Search for the cell housing the specified text and yield its (x, y) center coordinate. 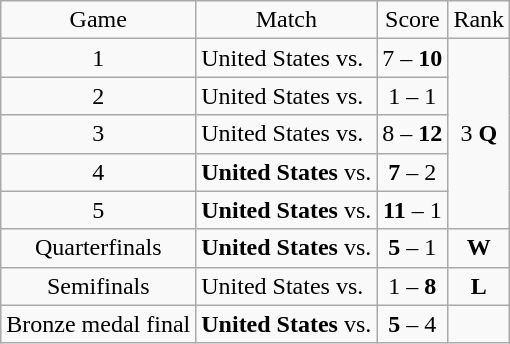
1 – 8 (412, 286)
5 – 4 (412, 324)
Bronze medal final (98, 324)
8 – 12 (412, 134)
4 (98, 172)
L (479, 286)
Quarterfinals (98, 248)
2 (98, 96)
11 – 1 (412, 210)
1 – 1 (412, 96)
Score (412, 20)
3 Q (479, 134)
W (479, 248)
5 (98, 210)
Semifinals (98, 286)
7 – 10 (412, 58)
7 – 2 (412, 172)
Match (286, 20)
1 (98, 58)
Game (98, 20)
3 (98, 134)
5 – 1 (412, 248)
Rank (479, 20)
